Identify which cell holds the provided text, then report its [x, y] central coordinate. 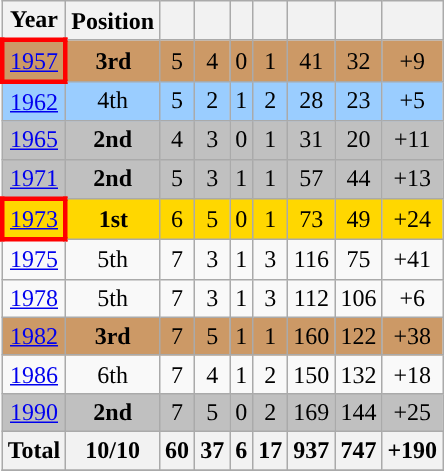
+190 [412, 450]
+18 [412, 374]
+5 [412, 101]
+24 [412, 220]
32 [358, 60]
+38 [412, 336]
1957 [34, 60]
1975 [34, 260]
28 [312, 101]
Total [34, 450]
1st [113, 220]
49 [358, 220]
57 [312, 179]
1978 [34, 298]
1990 [34, 412]
73 [312, 220]
160 [312, 336]
122 [358, 336]
112 [312, 298]
+13 [412, 179]
75 [358, 260]
150 [312, 374]
+6 [412, 298]
+25 [412, 412]
1971 [34, 179]
1982 [34, 336]
132 [358, 374]
1962 [34, 101]
1973 [34, 220]
37 [212, 450]
+41 [412, 260]
1986 [34, 374]
169 [312, 412]
4th [113, 101]
937 [312, 450]
44 [358, 179]
20 [358, 140]
10/10 [113, 450]
60 [178, 450]
41 [312, 60]
+11 [412, 140]
Year [34, 21]
1965 [34, 140]
23 [358, 101]
106 [358, 298]
6th [113, 374]
747 [358, 450]
17 [270, 450]
Position [113, 21]
31 [312, 140]
+9 [412, 60]
116 [312, 260]
144 [358, 412]
